Find where the given text appears and provide that cell's center as (x, y) coordinate. 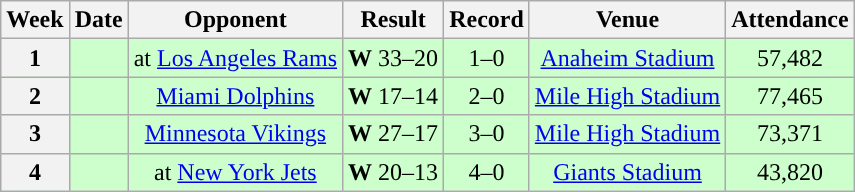
4–0 (487, 172)
Week (35, 20)
Anaheim Stadium (627, 58)
W 17–14 (394, 96)
Miami Dolphins (235, 96)
Date (98, 20)
W 20–13 (394, 172)
W 27–17 (394, 134)
1–0 (487, 58)
1 (35, 58)
Result (394, 20)
4 (35, 172)
2–0 (487, 96)
Opponent (235, 20)
at Los Angeles Rams (235, 58)
Attendance (790, 20)
57,482 (790, 58)
Minnesota Vikings (235, 134)
77,465 (790, 96)
Giants Stadium (627, 172)
3 (35, 134)
73,371 (790, 134)
3–0 (487, 134)
43,820 (790, 172)
Record (487, 20)
W 33–20 (394, 58)
at New York Jets (235, 172)
2 (35, 96)
Venue (627, 20)
